From the cell containing the given text, extract its center point as [X, Y] coordinate. 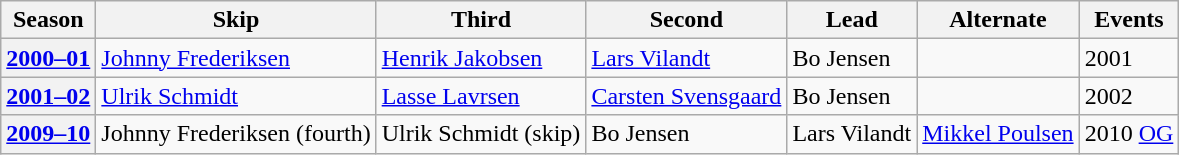
Henrik Jakobsen [481, 58]
2009–10 [48, 134]
Lasse Lavrsen [481, 96]
Johnny Frederiksen [236, 58]
Ulrik Schmidt [236, 96]
Season [48, 20]
2010 OG [1129, 134]
Skip [236, 20]
Ulrik Schmidt (skip) [481, 134]
Carsten Svensgaard [686, 96]
Third [481, 20]
2002 [1129, 96]
2001 [1129, 58]
Mikkel Poulsen [998, 134]
2000–01 [48, 58]
Alternate [998, 20]
2001–02 [48, 96]
Lead [852, 20]
Johnny Frederiksen (fourth) [236, 134]
Events [1129, 20]
Second [686, 20]
